Identify which cell holds the provided text, then report its (x, y) central coordinate. 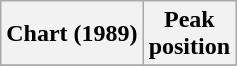
Peak position (189, 34)
Chart (1989) (72, 34)
